Extract the (X, Y) coordinate from the center of the cell holding the provided text.  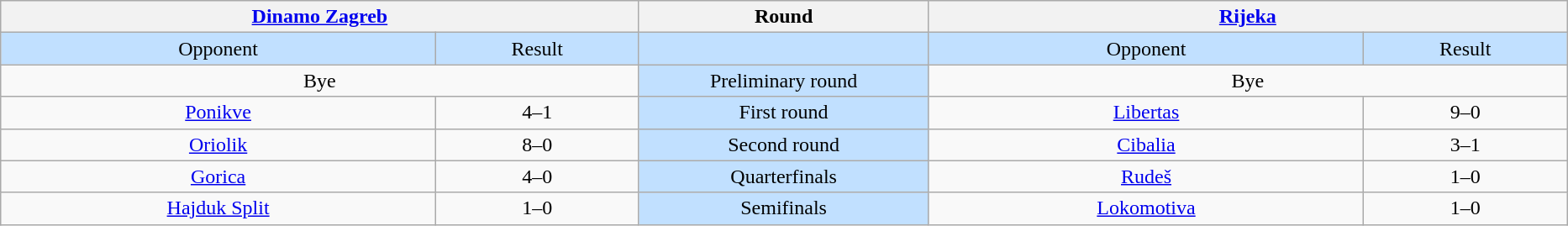
4–1 (537, 113)
Preliminary round (783, 81)
Hajduk Split (218, 208)
Round (783, 17)
Dinamo Zagreb (319, 17)
Lokomotiva (1146, 208)
9–0 (1465, 113)
Ponikve (218, 113)
Rudeš (1146, 176)
Cibalia (1146, 145)
3–1 (1465, 145)
4–0 (537, 176)
Oriolik (218, 145)
Libertas (1146, 113)
8–0 (537, 145)
Semifinals (783, 208)
Second round (783, 145)
Rijeka (1247, 17)
First round (783, 113)
Gorica (218, 176)
Quarterfinals (783, 176)
